Search for the cell housing the specified text and yield its [x, y] center coordinate. 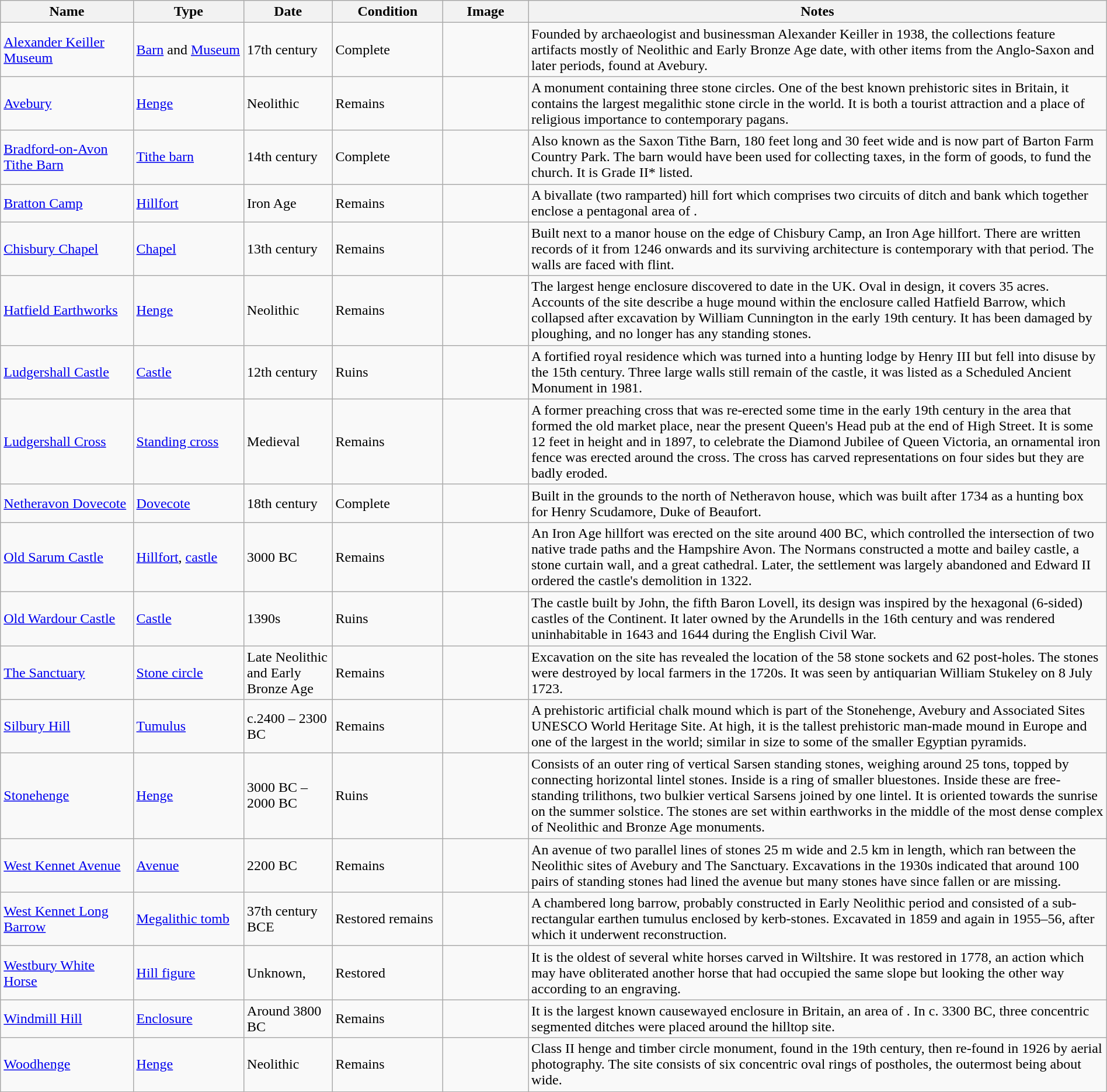
Standing cross [188, 441]
Hillfort [188, 203]
A bivallate (two ramparted) hill fort which comprises two circuits of ditch and bank which together enclose a pentagonal area of . [817, 203]
Old Sarum Castle [67, 557]
Image [486, 12]
Ludgershall Castle [67, 372]
3000 BC – 2000 BC [288, 796]
Restored [388, 973]
Restored remains [388, 919]
Stonehenge [67, 796]
Hill figure [188, 973]
Hillfort, castle [188, 557]
1390s [288, 618]
Late Neolithic and Early Bronze Age [288, 673]
Medieval [288, 441]
Hatfield Earthworks [67, 311]
Date [288, 12]
West Kennet Avenue [67, 865]
Windmill Hill [67, 1018]
Around 3800 BC [288, 1018]
Woodhenge [67, 1065]
Megalithic tomb [188, 919]
West Kennet Long Barrow [67, 919]
17th century [288, 50]
Name [67, 12]
Bradford-on-Avon Tithe Barn [67, 157]
Chisbury Chapel [67, 249]
Avenue [188, 865]
Ludgershall Cross [67, 441]
Stone circle [188, 673]
13th century [288, 249]
Avebury [67, 103]
Dovecote [188, 503]
Netheravon Dovecote [67, 503]
Bratton Camp [67, 203]
12th century [288, 372]
3000 BC [288, 557]
Condition [388, 12]
14th century [288, 157]
Chapel [188, 249]
Built in the grounds to the north of Netheravon house, which was built after 1734 as a hunting box for Henry Scudamore, Duke of Beaufort. [817, 503]
c.2400 – 2300 BC [288, 726]
Old Wardour Castle [67, 618]
Alexander Keiller Museum [67, 50]
Iron Age [288, 203]
Tumulus [188, 726]
2200 BC [288, 865]
18th century [288, 503]
Barn and Museum [188, 50]
Silbury Hill [67, 726]
The Sanctuary [67, 673]
Tithe barn [188, 157]
Enclosure [188, 1018]
Notes [817, 12]
Type [188, 12]
Westbury White Horse [67, 973]
37th century BCE [288, 919]
Unknown, [288, 973]
